From the cell containing the given text, extract its center point as [x, y] coordinate. 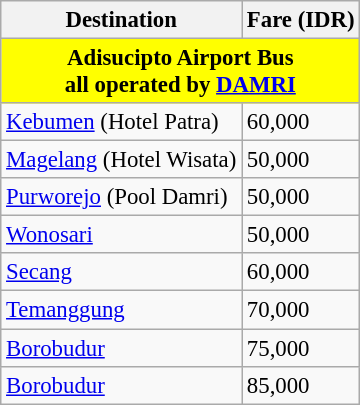
Magelang (Hotel Wisata) [122, 160]
Fare (IDR) [301, 20]
75,000 [301, 348]
85,000 [301, 385]
Temanggung [122, 310]
Secang [122, 273]
Adisucipto Airport Busall operated by DAMRI [180, 72]
Wonosari [122, 235]
Purworejo (Pool Damri) [122, 197]
70,000 [301, 310]
Destination [122, 20]
Kebumen (Hotel Patra) [122, 122]
